Detect which cell encompasses the target text, then output its [X, Y] center coordinate. 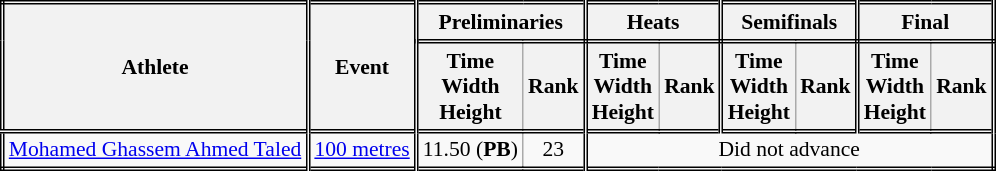
Final [925, 22]
23 [554, 150]
Athlete [155, 67]
Did not advance [789, 150]
11.50 (PB) [470, 150]
100 metres [362, 150]
Mohamed Ghassem Ahmed Taled [155, 150]
Preliminaries [500, 22]
Heats [653, 22]
Semifinals [789, 22]
Event [362, 67]
